Extract the [X, Y] coordinate from the center of the cell holding the provided text.  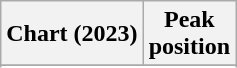
Peakposition [189, 34]
Chart (2023) [72, 34]
